From the cell containing the given text, extract its center point as [X, Y] coordinate. 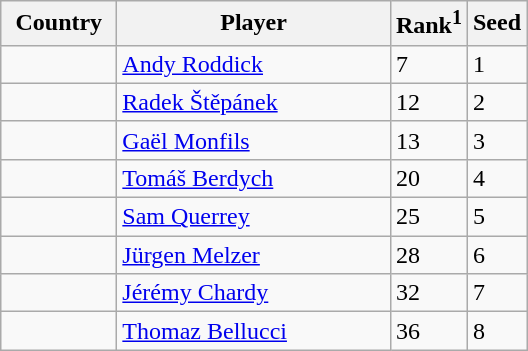
Country [59, 24]
Gaël Monfils [254, 140]
6 [496, 255]
1 [496, 64]
32 [428, 293]
20 [428, 178]
3 [496, 140]
28 [428, 255]
36 [428, 331]
5 [496, 217]
Andy Roddick [254, 64]
Thomaz Bellucci [254, 331]
25 [428, 217]
Jürgen Melzer [254, 255]
Seed [496, 24]
Sam Querrey [254, 217]
Player [254, 24]
Rank1 [428, 24]
13 [428, 140]
Radek Štěpánek [254, 102]
Tomáš Berdych [254, 178]
12 [428, 102]
8 [496, 331]
Jérémy Chardy [254, 293]
2 [496, 102]
4 [496, 178]
